Locate the cell with the specified text and output its (x, y) center coordinate. 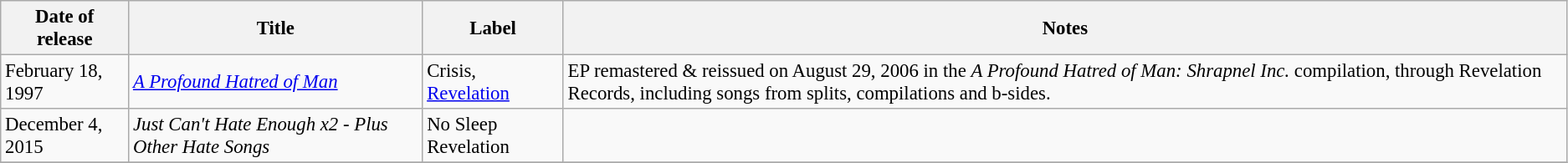
Notes (1064, 28)
Title (276, 28)
A Profound Hatred of Man (276, 82)
December 4, 2015 (65, 135)
Label (493, 28)
No Sleep Revelation (493, 135)
Crisis, Revelation (493, 82)
Just Can't Hate Enough x2 - Plus Other Hate Songs (276, 135)
Date of release (65, 28)
February 18, 1997 (65, 82)
